Extract the (x, y) coordinate from the center of the cell holding the provided text.  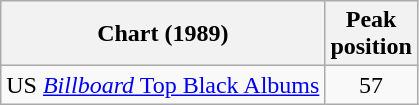
Chart (1989) (163, 34)
US Billboard Top Black Albums (163, 85)
Peakposition (371, 34)
57 (371, 85)
